Capture the cell that displays the provided text and extract its (X, Y) central coordinate. 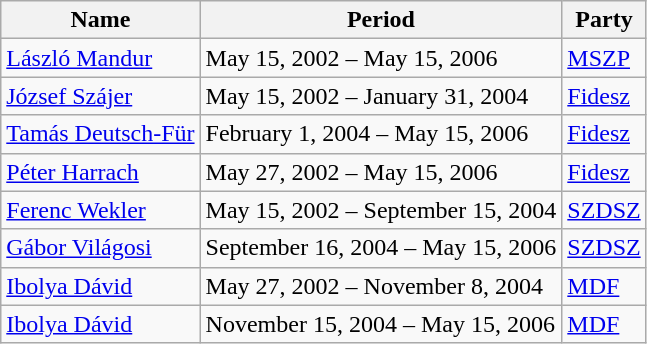
Péter Harrach (100, 172)
February 1, 2004 – May 15, 2006 (381, 134)
November 15, 2004 – May 15, 2006 (381, 324)
Tamás Deutsch-Für (100, 134)
Name (100, 20)
Gábor Világosi (100, 248)
MSZP (604, 58)
September 16, 2004 – May 15, 2006 (381, 248)
László Mandur (100, 58)
May 15, 2002 – September 15, 2004 (381, 210)
Period (381, 20)
May 27, 2002 – November 8, 2004 (381, 286)
Party (604, 20)
May 27, 2002 – May 15, 2006 (381, 172)
May 15, 2002 – January 31, 2004 (381, 96)
József Szájer (100, 96)
May 15, 2002 – May 15, 2006 (381, 58)
Ferenc Wekler (100, 210)
